From the cell containing the given text, extract its center point as (X, Y) coordinate. 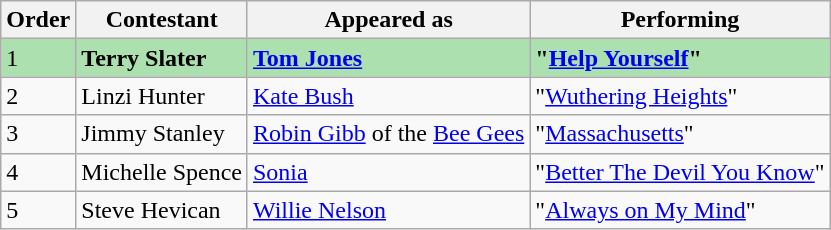
Robin Gibb of the Bee Gees (388, 134)
Linzi Hunter (162, 96)
Contestant (162, 20)
3 (38, 134)
Jimmy Stanley (162, 134)
Terry Slater (162, 58)
5 (38, 210)
"Wuthering Heights" (680, 96)
Willie Nelson (388, 210)
Kate Bush (388, 96)
"Always on My Mind" (680, 210)
"Help Yourself" (680, 58)
Order (38, 20)
Sonia (388, 172)
Tom Jones (388, 58)
Appeared as (388, 20)
Performing (680, 20)
4 (38, 172)
"Better The Devil You Know" (680, 172)
Michelle Spence (162, 172)
1 (38, 58)
2 (38, 96)
Steve Hevican (162, 210)
"Massachusetts" (680, 134)
